Provide the (X, Y) coordinate of the cell's center where the given text is located.  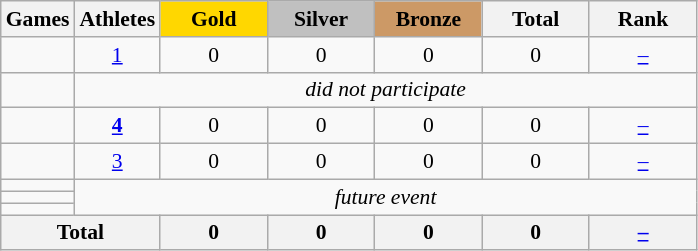
3 (117, 162)
1 (117, 55)
Gold (214, 19)
Silver (320, 19)
did not participate (385, 90)
Bronze (428, 19)
Rank (642, 19)
Games (38, 19)
future event (385, 197)
4 (117, 126)
Athletes (117, 19)
